Extract the [x, y] coordinate from the center of the cell holding the provided text.  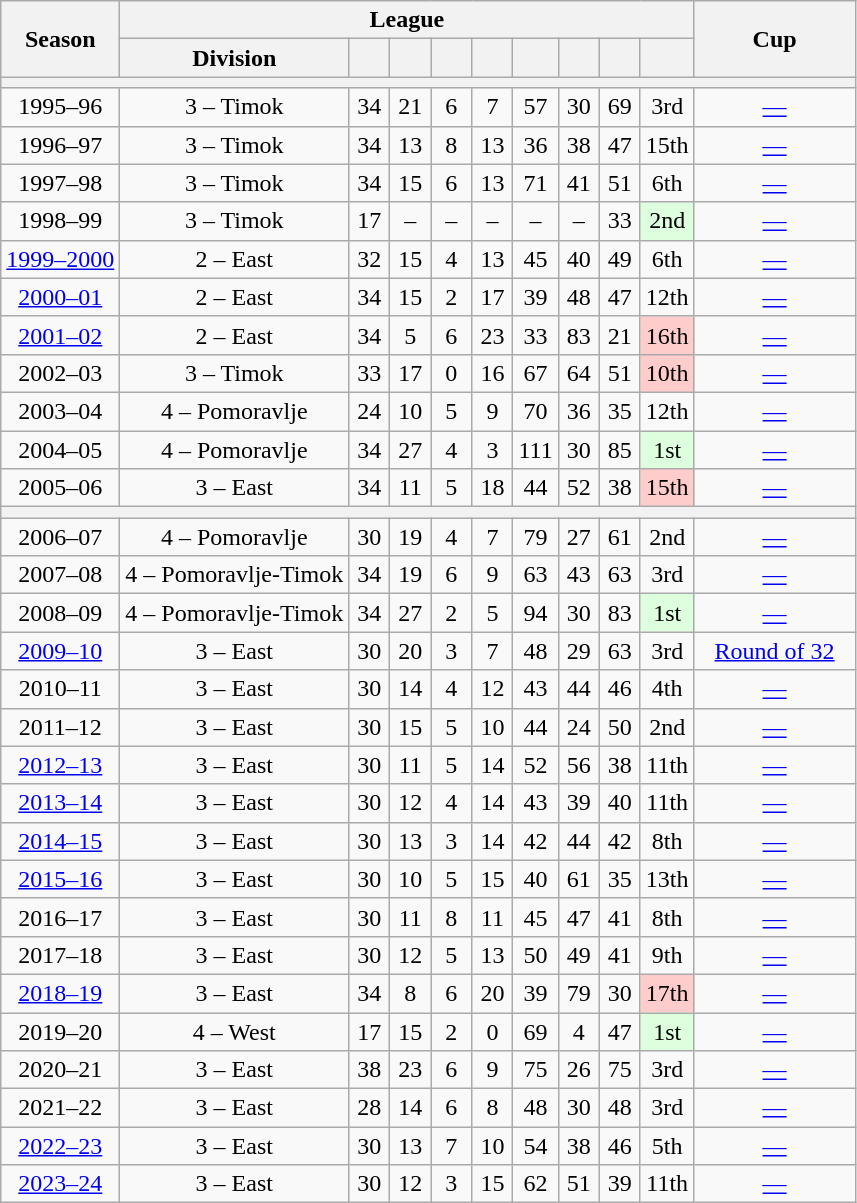
62 [536, 1184]
28 [370, 1108]
29 [578, 651]
17th [667, 993]
2015–16 [60, 879]
5th [667, 1146]
9th [667, 955]
2013–14 [60, 803]
71 [536, 183]
10th [667, 373]
54 [536, 1146]
2010–11 [60, 689]
1998–99 [60, 221]
2006–07 [60, 537]
Division [234, 58]
57 [536, 107]
2003–04 [60, 411]
2001–02 [60, 335]
16th [667, 335]
111 [536, 449]
Season [60, 39]
32 [370, 259]
2018–19 [60, 993]
2021–22 [60, 1108]
2019–20 [60, 1031]
2009–10 [60, 651]
2022–23 [60, 1146]
2017–18 [60, 955]
18 [492, 488]
2002–03 [60, 373]
13th [667, 879]
League [407, 20]
1996–97 [60, 145]
2016–17 [60, 917]
16 [492, 373]
56 [578, 765]
26 [578, 1070]
2008–09 [60, 613]
2020–21 [60, 1070]
4th [667, 689]
2014–15 [60, 841]
1995–96 [60, 107]
4 – West [234, 1031]
94 [536, 613]
Cup [774, 39]
2023–24 [60, 1184]
1999–2000 [60, 259]
2000–01 [60, 297]
67 [536, 373]
64 [578, 373]
1997–98 [60, 183]
2004–05 [60, 449]
2005–06 [60, 488]
Round of 32 [774, 651]
2007–08 [60, 575]
2012–13 [60, 765]
70 [536, 411]
85 [620, 449]
2011–12 [60, 727]
